Return the (X, Y) coordinate for the center point of the cell that contains the specified text.  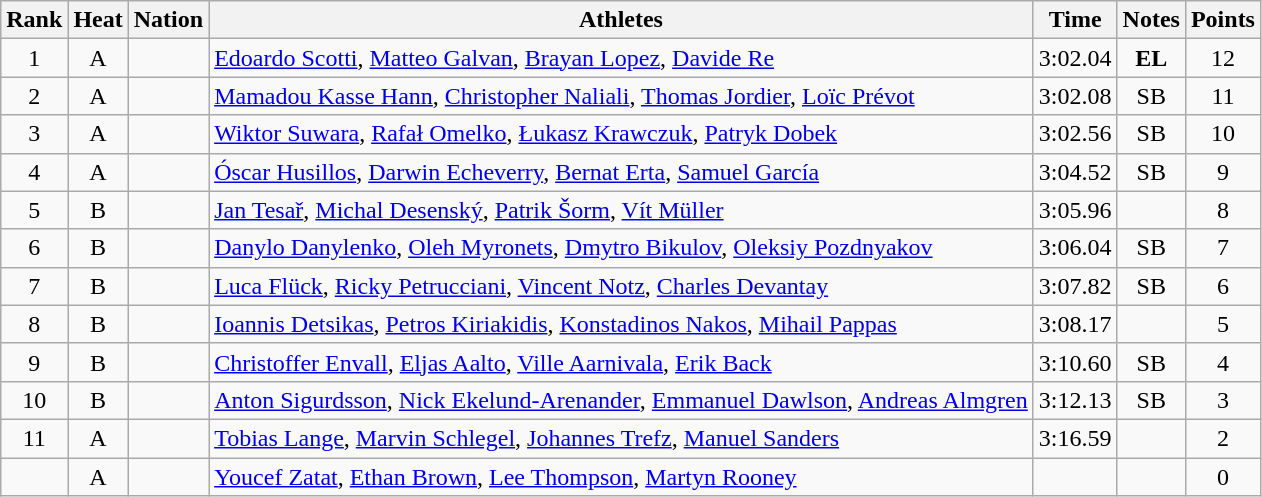
3:02.04 (1075, 58)
Youcef Zatat, Ethan Brown, Lee Thompson, Martyn Rooney (622, 477)
Wiktor Suwara, Rafał Omelko, Łukasz Krawczuk, Patryk Dobek (622, 134)
1 (34, 58)
3:02.56 (1075, 134)
Jan Tesař, Michal Desenský, Patrik Šorm, Vít Müller (622, 210)
Edoardo Scotti, Matteo Galvan, Brayan Lopez, Davide Re (622, 58)
3:05.96 (1075, 210)
EL (1151, 58)
12 (1222, 58)
3:02.08 (1075, 96)
Nation (168, 20)
3:08.17 (1075, 324)
0 (1222, 477)
3:12.13 (1075, 400)
3:07.82 (1075, 286)
Notes (1151, 20)
Mamadou Kasse Hann, Christopher Naliali, Thomas Jordier, Loïc Prévot (622, 96)
Points (1222, 20)
Christoffer Envall, Eljas Aalto, Ville Aarnivala, Erik Back (622, 362)
3:04.52 (1075, 172)
3:10.60 (1075, 362)
3:16.59 (1075, 438)
Anton Sigurdsson, Nick Ekelund-Arenander, Emmanuel Dawlson, Andreas Almgren (622, 400)
Heat (98, 20)
Rank (34, 20)
Danylo Danylenko, Oleh Myronets, Dmytro Bikulov, Oleksiy Pozdnyakov (622, 248)
Tobias Lange, Marvin Schlegel, Johannes Trefz, Manuel Sanders (622, 438)
Ioannis Detsikas, Petros Kiriakidis, Konstadinos Nakos, Mihail Pappas (622, 324)
Luca Flück, Ricky Petrucciani, Vincent Notz, Charles Devantay (622, 286)
Óscar Husillos, Darwin Echeverry, Bernat Erta, Samuel García (622, 172)
Athletes (622, 20)
Time (1075, 20)
3:06.04 (1075, 248)
